Extract the [X, Y] coordinate from the center of the cell holding the provided text.  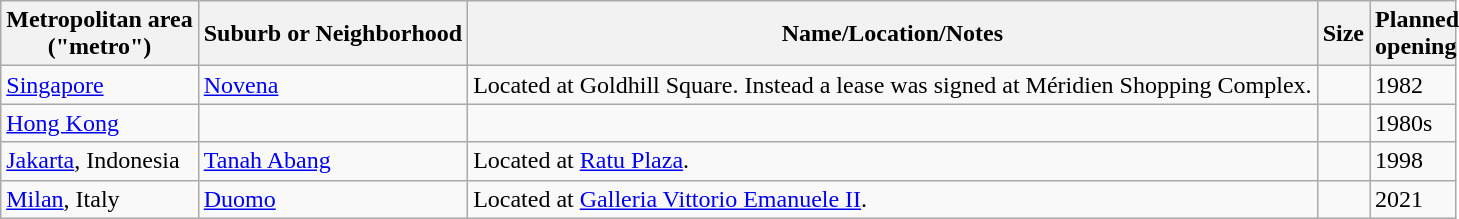
Jakarta, Indonesia [100, 161]
Tanah Abang [332, 161]
1980s [1413, 123]
1982 [1413, 85]
Novena [332, 85]
1998 [1413, 161]
Size [1343, 34]
Located at Goldhill Square. Instead a lease was signed at Méridien Shopping Complex. [893, 85]
Singapore [100, 85]
2021 [1413, 199]
Milan, Italy [100, 199]
Suburb or Neighborhood [332, 34]
Planned opening [1413, 34]
Metropolitan area("metro") [100, 34]
Located at Ratu Plaza. [893, 161]
Name/Location/Notes [893, 34]
Hong Kong [100, 123]
Located at Galleria Vittorio Emanuele II. [893, 199]
Duomo [332, 199]
